Return [x, y] of the center of cell containing provided text 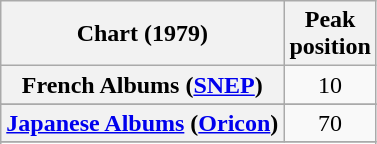
Japanese Albums (Oricon) [142, 123]
10 [330, 85]
Peakposition [330, 34]
Chart (1979) [142, 34]
70 [330, 123]
French Albums (SNEP) [142, 85]
